For the text-containing cell, return its midpoint in [x, y] coordinate format. 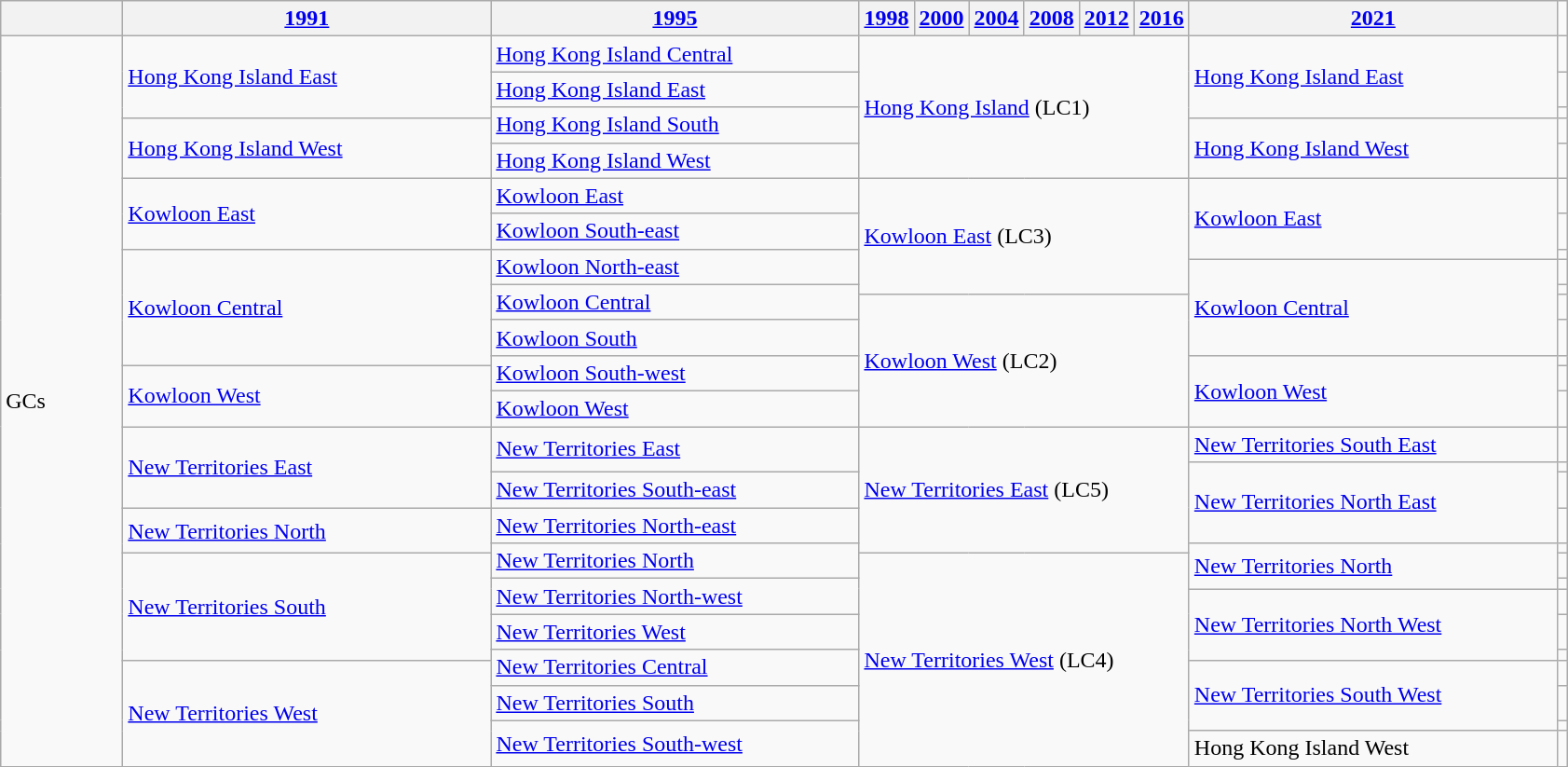
2021 [1373, 19]
GCs [61, 401]
2008 [1051, 19]
Kowloon East (LC3) [1024, 237]
2016 [1161, 19]
2000 [941, 19]
Kowloon North-east [675, 267]
1998 [887, 19]
1995 [675, 19]
2004 [997, 19]
Kowloon South [675, 337]
New Territories South West [1373, 695]
Kowloon South-west [675, 373]
New Territories North East [1373, 503]
New Territories East (LC5) [1024, 490]
2012 [1107, 19]
New Territories West (LC4) [1024, 660]
New Territories Central [675, 667]
Kowloon South-east [675, 231]
New Territories North West [1373, 624]
Kowloon West (LC2) [1024, 360]
New Territories South-west [675, 744]
New Territories South-east [675, 490]
Hong Kong Island South [675, 125]
Hong Kong Island (LC1) [1024, 107]
Hong Kong Island Central [675, 54]
New Territories North-west [675, 596]
New Territories South East [1373, 445]
1991 [307, 19]
New Territories North-east [675, 526]
